Return (x, y) of the center of cell containing provided text 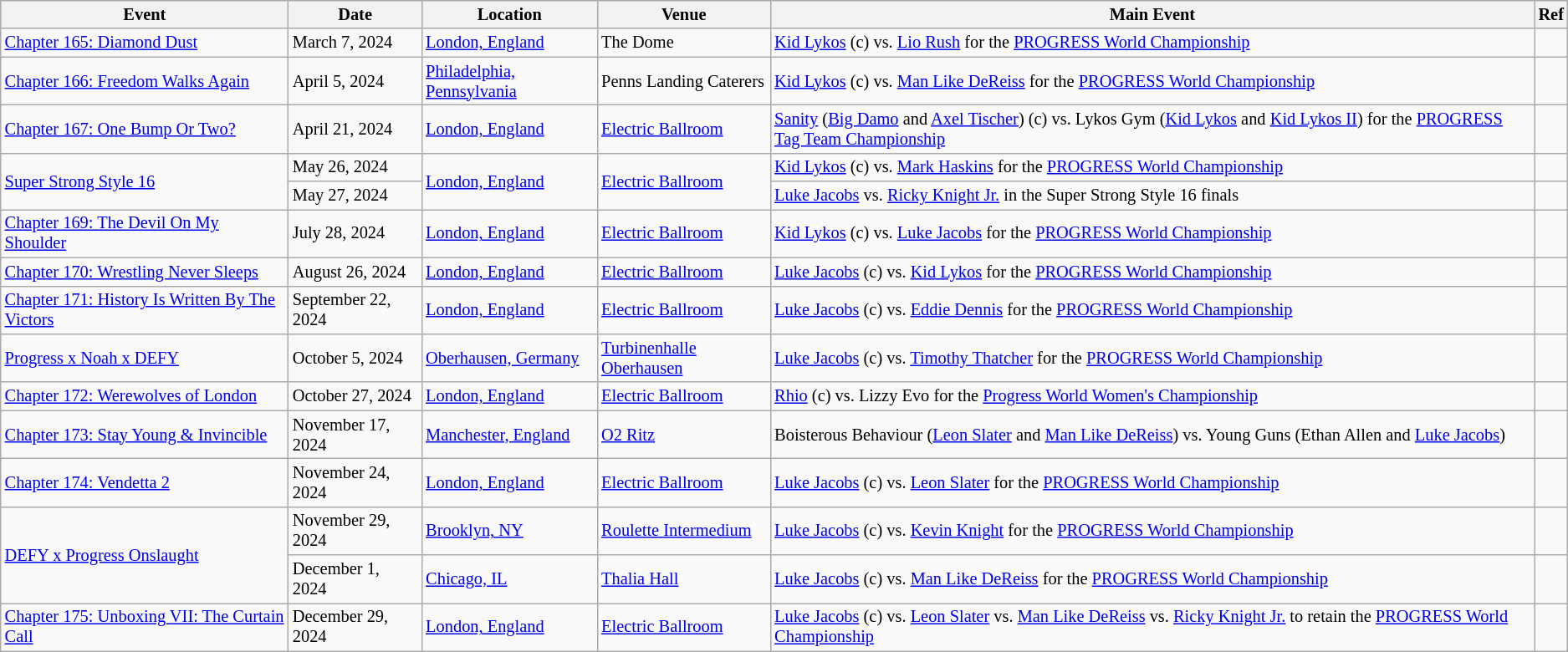
Main Event (1152, 14)
Penns Landing Caterers (684, 81)
Chapter 172: Werewolves of London (145, 396)
Chapter 175: Unboxing VII: The Curtain Call (145, 627)
Kid Lykos (c) vs. Man Like DeReiss for the PROGRESS World Championship (1152, 81)
October 27, 2024 (355, 396)
October 5, 2024 (355, 358)
Chapter 173: Stay Young & Invincible (145, 435)
Luke Jacobs (c) vs. Kevin Knight for the PROGRESS World Championship (1152, 531)
Chicago, IL (509, 579)
Luke Jacobs (c) vs. Timothy Thatcher for the PROGRESS World Championship (1152, 358)
Luke Jacobs (c) vs. Leon Slater for the PROGRESS World Championship (1152, 482)
Luke Jacobs (c) vs. Man Like DeReiss for the PROGRESS World Championship (1152, 579)
November 24, 2024 (355, 482)
April 5, 2024 (355, 81)
December 29, 2024 (355, 627)
December 1, 2024 (355, 579)
Manchester, England (509, 435)
Chapter 171: History Is Written By The Victors (145, 310)
Brooklyn, NY (509, 531)
Progress x Noah x DEFY (145, 358)
Date (355, 14)
Kid Lykos (c) vs. Lio Rush for the PROGRESS World Championship (1152, 43)
Event (145, 14)
Sanity (Big Damo and Axel Tischer) (c) vs. Lykos Gym (Kid Lykos and Kid Lykos II) for the PROGRESS Tag Team Championship (1152, 129)
Chapter 170: Wrestling Never Sleeps (145, 272)
Chapter 166: Freedom Walks Again (145, 81)
DEFY x Progress Onslaught (145, 555)
O2 Ritz (684, 435)
August 26, 2024 (355, 272)
May 27, 2024 (355, 196)
Chapter 167: One Bump Or Two? (145, 129)
Luke Jacobs (c) vs. Eddie Dennis for the PROGRESS World Championship (1152, 310)
The Dome (684, 43)
Thalia Hall (684, 579)
Chapter 174: Vendetta 2 (145, 482)
Kid Lykos (c) vs. Mark Haskins for the PROGRESS World Championship (1152, 167)
Super Strong Style 16 (145, 181)
Luke Jacobs (c) vs. Leon Slater vs. Man Like DeReiss vs. Ricky Knight Jr. to retain the PROGRESS World Championship (1152, 627)
April 21, 2024 (355, 129)
November 29, 2024 (355, 531)
Chapter 169: The Devil On My Shoulder (145, 233)
Rhio (c) vs. Lizzy Evo for the Progress World Women's Championship (1152, 396)
July 28, 2024 (355, 233)
Boisterous Behaviour (Leon Slater and Man Like DeReiss) vs. Young Guns (Ethan Allen and Luke Jacobs) (1152, 435)
Philadelphia, Pennsylvania (509, 81)
Turbinenhalle Oberhausen (684, 358)
September 22, 2024 (355, 310)
Venue (684, 14)
Chapter 165: Diamond Dust (145, 43)
Luke Jacobs vs. Ricky Knight Jr. in the Super Strong Style 16 finals (1152, 196)
November 17, 2024 (355, 435)
Location (509, 14)
Ref (1551, 14)
Roulette Intermedium (684, 531)
May 26, 2024 (355, 167)
Oberhausen, Germany (509, 358)
Luke Jacobs (c) vs. Kid Lykos for the PROGRESS World Championship (1152, 272)
March 7, 2024 (355, 43)
Kid Lykos (c) vs. Luke Jacobs for the PROGRESS World Championship (1152, 233)
